Provide the [X, Y] coordinate of the cell's center where the given text is located.  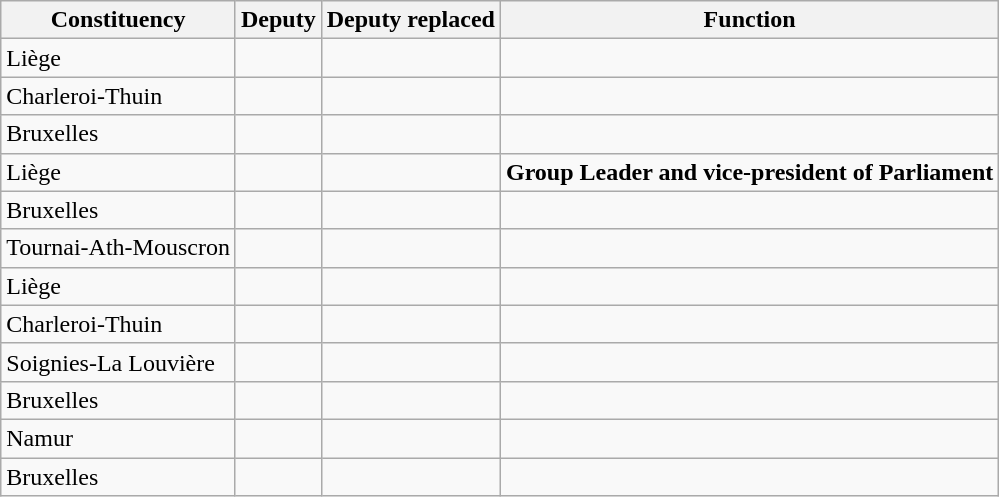
Namur [118, 438]
Deputy replaced [410, 20]
Function [749, 20]
Soignies-La Louvière [118, 362]
Tournai-Ath-Mouscron [118, 248]
Group Leader and vice-president of Parliament [749, 172]
Constituency [118, 20]
Deputy [278, 20]
